Search for the cell housing the specified text and yield its [X, Y] center coordinate. 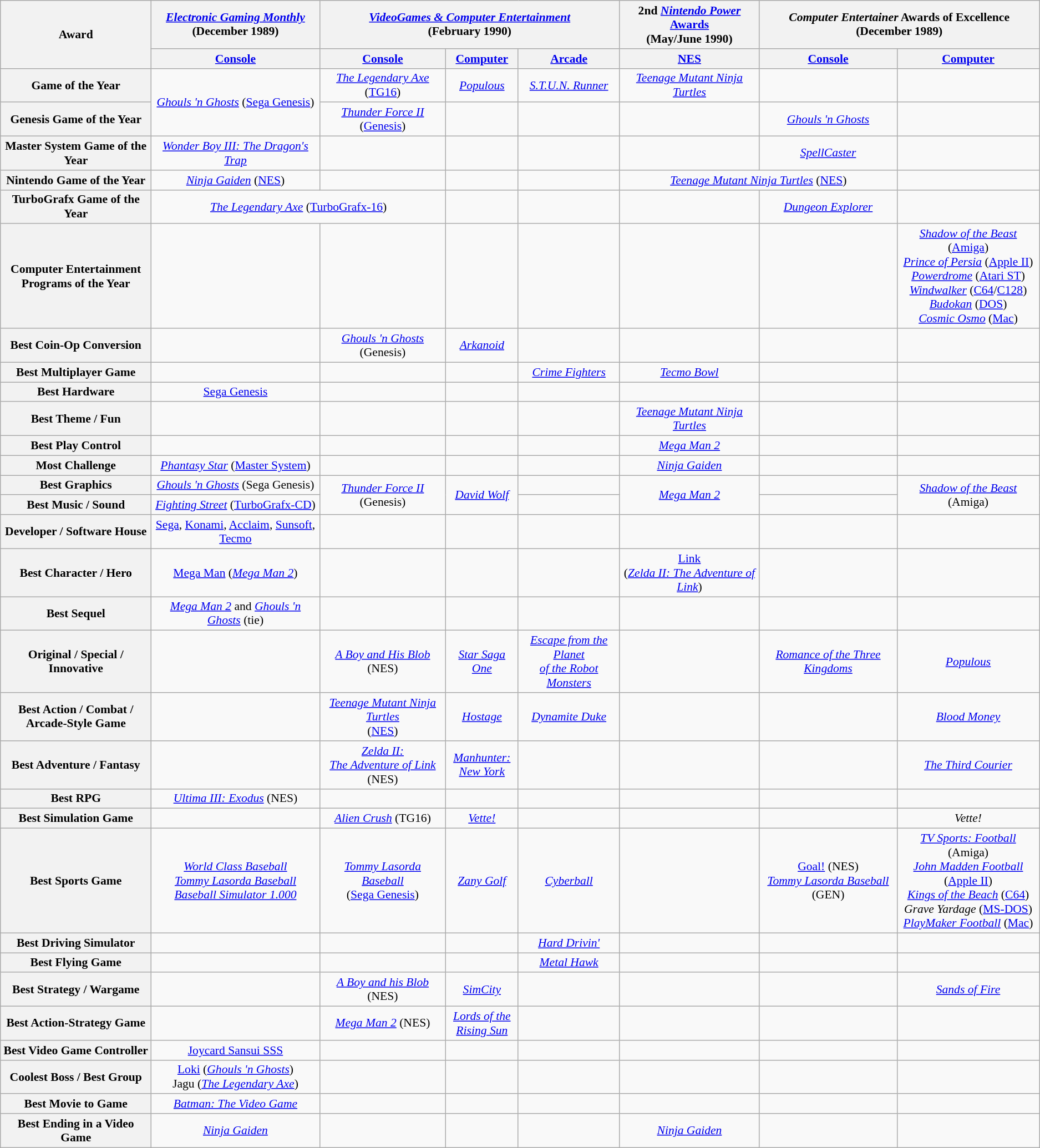
Best Multiplayer Game [76, 372]
Best Coin-Op Conversion [76, 345]
Mega Man (Mega Man 2) [236, 572]
Batman: The Video Game [236, 1104]
Ninja Gaiden (NES) [236, 180]
Best Flying Game [76, 963]
Best Character / Hero [76, 572]
2nd Nintendo Power Awards (May/June 1990) [689, 24]
Nintendo Game of the Year [76, 180]
Metal Hawk [569, 963]
Shadow of the Beast (Amiga) [968, 495]
Shadow of the Beast (Amiga) Prince of Persia (Apple II) Powerdrome (Atari ST) Windwalker (C64/C128) Budokan (DOS) Cosmic Osmo (Mac) [968, 276]
Phantasy Star (Master System) [236, 465]
A Boy and his Blob (NES) [383, 989]
Best Action-Strategy Game [76, 1024]
Developer / Software House [76, 531]
TurboGrafx Game of the Year [76, 206]
Hard Drivin' [569, 943]
Alien Crush (TG16) [383, 819]
Link (Zelda II: The Adventure of Link) [689, 572]
Arcade [569, 59]
Blood Money [968, 717]
Romance of the Three Kingdoms [829, 662]
Best Hardware [76, 392]
Best Graphics [76, 485]
Ghouls 'n Ghosts [829, 120]
Sands of Fire [968, 989]
Manhunter: New York [482, 765]
Original / Special / Innovative [76, 662]
Master System Game of the Year [76, 153]
SpellCaster [829, 153]
S.T.U.N. Runner [569, 85]
SimCity [482, 989]
Best Strategy / Wargame [76, 989]
The Third Courier [968, 765]
Award [76, 34]
Sega Genesis [236, 392]
Best Action / Combat / Arcade-Style Game [76, 717]
Fighting Street (TurboGrafx-CD) [236, 505]
Dynamite Duke [569, 717]
Best Sports Game [76, 881]
Game of the Year [76, 85]
Best Driving Simulator [76, 943]
Computer Entertainer Awards of Excellence (December 1989) [900, 24]
Tommy Lasorda Baseball (Sega Genesis) [383, 881]
Zelda II: The Adventure of Link (NES) [383, 765]
Best Music / Sound [76, 505]
Lords of the Rising Sun [482, 1024]
VideoGames & Computer Entertainment (February 1990) [469, 24]
Best Play Control [76, 446]
Sega, Konami, Acclaim, Sunsoft, Tecmo [236, 531]
The Legendary Axe (TG16) [383, 85]
Star Saga One [482, 662]
Tecmo Bowl [689, 372]
Goal! (NES) Tommy Lasorda Baseball (GEN) [829, 881]
Genesis Game of the Year [76, 120]
Best Theme / Fun [76, 419]
Zany Golf [482, 881]
Ghouls 'n Ghosts (Genesis) [383, 345]
Mega Man 2 (NES) [383, 1024]
Best Video Game Controller [76, 1050]
Best Movie to Game [76, 1104]
Best Simulation Game [76, 819]
TV Sports: Football (Amiga) John Madden Football (Apple II) Kings of the Beach (C64) Grave Yardage (MS-DOS) PlayMaker Football (Mac) [968, 881]
Wonder Boy III: The Dragon's Trap [236, 153]
World Class Baseball Tommy Lasorda Baseball Baseball Simulator 1.000 [236, 881]
Mega Man 2 and Ghouls 'n Ghosts (tie) [236, 613]
Best RPG [76, 799]
Arkanoid [482, 345]
Best Sequel [76, 613]
Loki (Ghouls 'n Ghosts) Jagu (The Legendary Axe) [236, 1077]
Dungeon Explorer [829, 206]
Coolest Boss / Best Group [76, 1077]
Hostage [482, 717]
NES [689, 59]
Ultima III: Exodus (NES) [236, 799]
Best Adventure / Fantasy [76, 765]
Most Challenge [76, 465]
Best Ending in a Video Game [76, 1130]
Crime Fighters [569, 372]
Electronic Gaming Monthly (December 1989) [236, 24]
David Wolf [482, 495]
The Legendary Axe (TurboGrafx-16) [298, 206]
Computer Entertainment Programs of the Year [76, 276]
Joycard Sansui SSS [236, 1050]
Cyberball [569, 881]
Escape from the Planet of the Robot Monsters [569, 662]
A Boy and His Blob (NES) [383, 662]
